Pinpoint the cell where the given text exists, returning its [X, Y] midpoint coordinate. 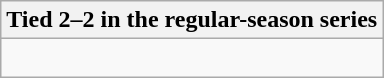
Tied 2–2 in the regular-season series [192, 20]
